Detect which cell encompasses the target text, then output its [x, y] center coordinate. 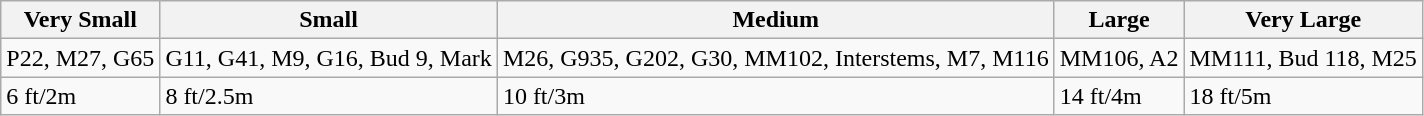
Small [329, 20]
10 ft/3m [776, 96]
P22, M27, G65 [80, 58]
14 ft/4m [1119, 96]
6 ft/2m [80, 96]
MM111, Bud 118, M25 [1303, 58]
Very Large [1303, 20]
8 ft/2.5m [329, 96]
MM106, A2 [1119, 58]
18 ft/5m [1303, 96]
M26, G935, G202, G30, MM102, Interstems, M7, M116 [776, 58]
Large [1119, 20]
Very Small [80, 20]
G11, G41, M9, G16, Bud 9, Mark [329, 58]
Medium [776, 20]
